Pinpoint the cell where the given text exists, returning its [X, Y] midpoint coordinate. 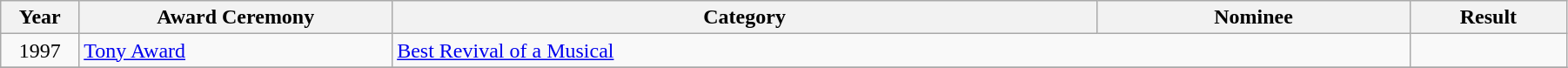
1997 [40, 51]
Result [1488, 17]
Nominee [1254, 17]
Best Revival of a Musical [901, 51]
Category [745, 17]
Year [40, 17]
Award Ceremony [236, 17]
Tony Award [236, 51]
